Output the (X, Y) coordinate of the center of the cell containing the given text.  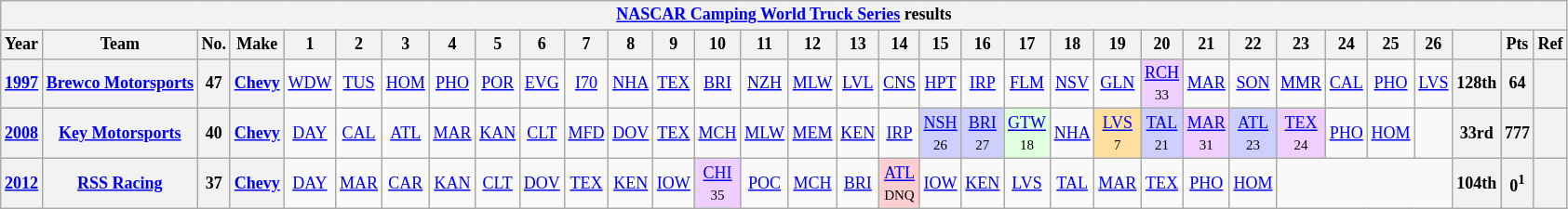
13 (858, 45)
TAL21 (1162, 134)
TEX24 (1301, 134)
POR (498, 84)
NASCAR Camping World Truck Series results (784, 15)
17 (1027, 45)
CAR (406, 183)
MMR (1301, 84)
CHI35 (717, 183)
MEM (812, 134)
2012 (22, 183)
7 (586, 45)
HPT (940, 84)
No. (214, 45)
Make (257, 45)
Ref (1550, 45)
GLN (1118, 84)
MAR31 (1206, 134)
1997 (22, 84)
21 (1206, 45)
EVG (542, 84)
6 (542, 45)
NSV (1072, 84)
WDW (310, 84)
37 (214, 183)
18 (1072, 45)
FLM (1027, 84)
10 (717, 45)
40 (214, 134)
2008 (22, 134)
ATL23 (1253, 134)
GTW18 (1027, 134)
777 (1518, 134)
12 (812, 45)
TAL (1072, 183)
NZH (765, 84)
RSS Racing (119, 183)
MFD (586, 134)
15 (940, 45)
16 (983, 45)
19 (1118, 45)
ATLDNQ (900, 183)
8 (631, 45)
24 (1346, 45)
47 (214, 84)
33rd (1477, 134)
CNS (900, 84)
23 (1301, 45)
Key Motorsports (119, 134)
BRI27 (983, 134)
POC (765, 183)
01 (1518, 183)
1 (310, 45)
9 (674, 45)
14 (900, 45)
64 (1518, 84)
Brewco Motorsports (119, 84)
RCH33 (1162, 84)
20 (1162, 45)
LVL (858, 84)
Year (22, 45)
5 (498, 45)
22 (1253, 45)
TUS (359, 84)
128th (1477, 84)
Team (119, 45)
2 (359, 45)
LVS7 (1118, 134)
NSH26 (940, 134)
ATL (406, 134)
4 (452, 45)
25 (1390, 45)
104th (1477, 183)
I70 (586, 84)
3 (406, 45)
26 (1433, 45)
Pts (1518, 45)
SON (1253, 84)
11 (765, 45)
